Detect which cell encompasses the target text, then output its (x, y) center coordinate. 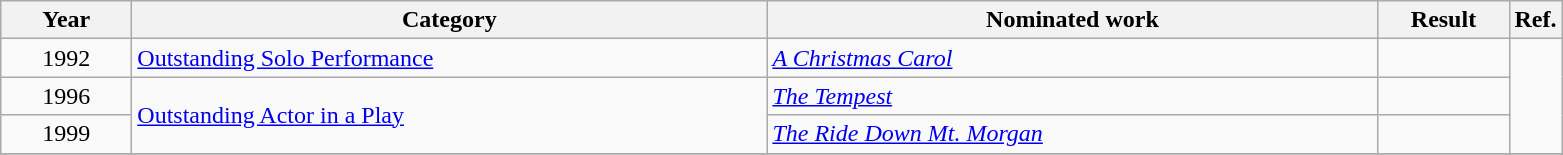
Year (66, 20)
The Ride Down Mt. Morgan (1072, 134)
Outstanding Solo Performance (450, 58)
1996 (66, 96)
Category (450, 20)
1999 (66, 134)
A Christmas Carol (1072, 58)
The Tempest (1072, 96)
Result (1444, 20)
Outstanding Actor in a Play (450, 115)
Ref. (1536, 20)
Nominated work (1072, 20)
1992 (66, 58)
